Determine the [X, Y] coordinate at the center of the cell enclosing the given text.  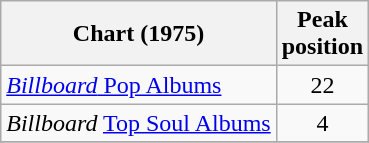
Peakposition [322, 34]
4 [322, 123]
22 [322, 85]
Billboard Pop Albums [138, 85]
Billboard Top Soul Albums [138, 123]
Chart (1975) [138, 34]
